Extract the [X, Y] coordinate from the center of the cell holding the provided text.  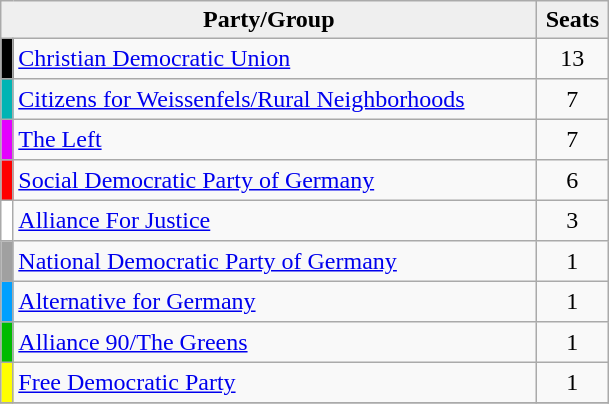
6 [572, 180]
Social Democratic Party of Germany [275, 180]
The Left [275, 140]
Citizens for Weissenfels/Rural Neighborhoods [275, 99]
Alternative for Germany [275, 302]
Alliance For Justice [275, 221]
3 [572, 221]
Christian Democratic Union [275, 59]
Alliance 90/The Greens [275, 342]
Party/Group [269, 20]
Free Democratic Party [275, 383]
Seats [572, 20]
13 [572, 59]
National Democratic Party of Germany [275, 261]
